Scan for the cell matching the given text and deliver its (X, Y) coordinate at center. 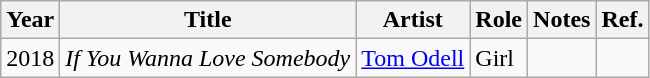
Artist (413, 20)
Role (499, 20)
If You Wanna Love Somebody (208, 58)
Title (208, 20)
Girl (499, 58)
Ref. (622, 20)
Notes (562, 20)
Tom Odell (413, 58)
2018 (30, 58)
Year (30, 20)
